Identify which cell holds the provided text, then report its [x, y] central coordinate. 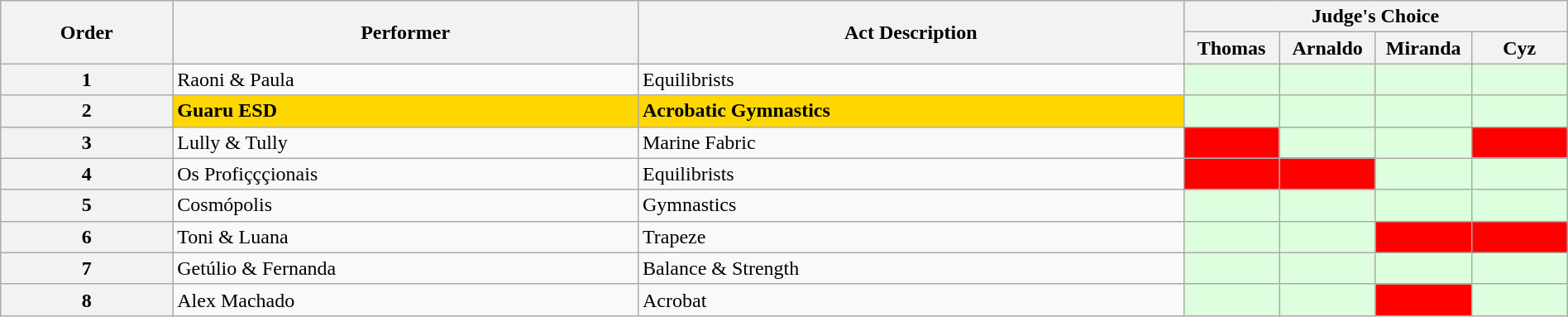
Trapeze [911, 237]
Lully & Tully [405, 142]
4 [87, 174]
8 [87, 300]
2 [87, 111]
Marine Fabric [911, 142]
Balance & Strength [911, 268]
Acrobat [911, 300]
3 [87, 142]
Cyz [1519, 48]
Cosmópolis [405, 205]
Arnaldo [1327, 48]
7 [87, 268]
Os Profiçççionais [405, 174]
Miranda [1423, 48]
Guaru ESD [405, 111]
Judge's Choice [1375, 17]
Order [87, 32]
5 [87, 205]
Toni & Luana [405, 237]
Acrobatic Gymnastics [911, 111]
Getúlio & Fernanda [405, 268]
Raoni & Paula [405, 79]
Thomas [1231, 48]
1 [87, 79]
Performer [405, 32]
Gymnastics [911, 205]
6 [87, 237]
Alex Machado [405, 300]
Act Description [911, 32]
